Determine the (x, y) coordinate at the center of the cell enclosing the given text.  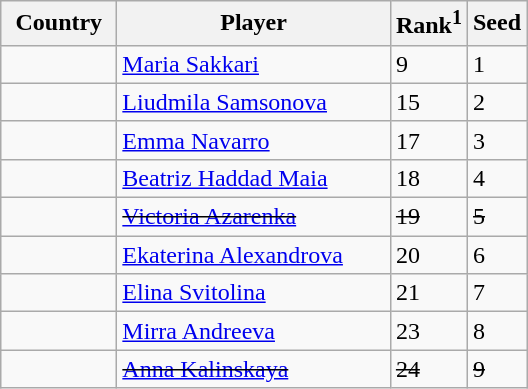
15 (428, 102)
21 (428, 293)
Ekaterina Alexandrova (254, 255)
Beatriz Haddad Maia (254, 178)
Victoria Azarenka (254, 217)
Seed (496, 24)
Rank1 (428, 24)
7 (496, 293)
Country (59, 24)
20 (428, 255)
5 (496, 217)
Elina Svitolina (254, 293)
23 (428, 331)
4 (496, 178)
24 (428, 369)
Maria Sakkari (254, 64)
Player (254, 24)
Liudmila Samsonova (254, 102)
8 (496, 331)
19 (428, 217)
6 (496, 255)
18 (428, 178)
3 (496, 140)
Emma Navarro (254, 140)
2 (496, 102)
Anna Kalinskaya (254, 369)
Mirra Andreeva (254, 331)
17 (428, 140)
1 (496, 64)
